Find where the given text appears and provide that cell's center as [X, Y] coordinate. 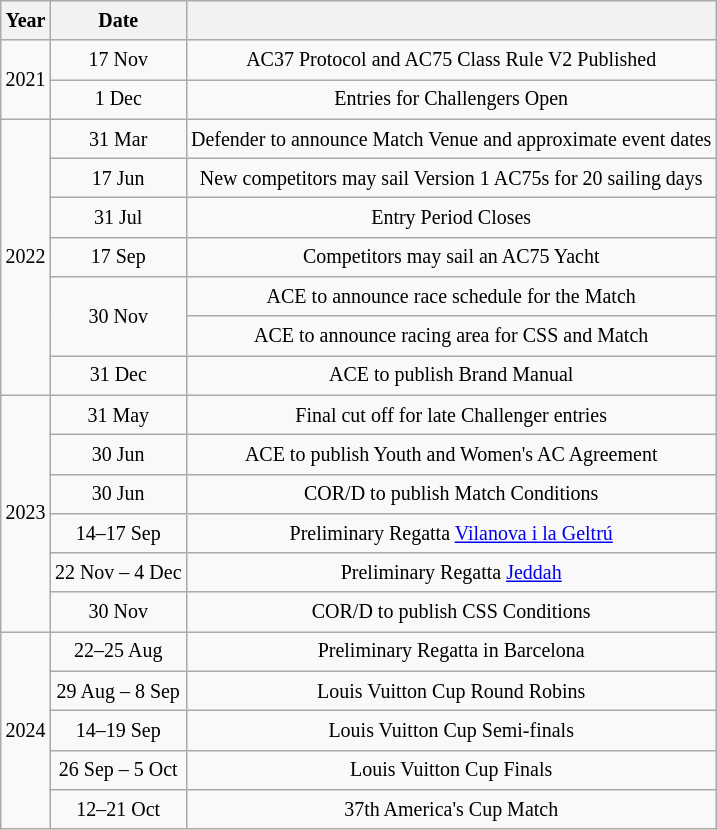
29 Aug – 8 Sep [118, 692]
17 Jun [118, 178]
14–17 Sep [118, 534]
31 Dec [118, 376]
Date [118, 20]
Defender to announce Match Venue and approximate event dates [451, 138]
Preliminary Regatta Vilanova i la Geltrú [451, 534]
2022 [26, 257]
1 Dec [118, 100]
COR/D to publish Match Conditions [451, 494]
14–19 Sep [118, 730]
2024 [26, 730]
31 May [118, 416]
31 Jul [118, 218]
ACE to publish Brand Manual [451, 376]
New competitors may sail Version 1 AC75s for 20 sailing days [451, 178]
Preliminary Regatta in Barcelona [451, 652]
Entries for Challengers Open [451, 100]
17 Nov [118, 60]
Competitors may sail an AC75 Yacht [451, 258]
Preliminary Regatta Jeddah [451, 572]
26 Sep – 5 Oct [118, 770]
Louis Vuitton Cup Semi-finals [451, 730]
Year [26, 20]
ACE to announce racing area for CSS and Match [451, 336]
ACE to announce race schedule for the Match [451, 296]
Louis Vuitton Cup Round Robins [451, 692]
Louis Vuitton Cup Finals [451, 770]
COR/D to publish CSS Conditions [451, 612]
31 Mar [118, 138]
12–21 Oct [118, 810]
17 Sep [118, 258]
22 Nov – 4 Dec [118, 572]
22–25 Aug [118, 652]
Final cut off for late Challenger entries [451, 416]
37th America's Cup Match [451, 810]
ACE to publish Youth and Women's AC Agreement [451, 454]
2023 [26, 514]
Entry Period Closes [451, 218]
AC37 Protocol and AC75 Class Rule V2 Published [451, 60]
2021 [26, 80]
